Detect which cell encompasses the target text, then output its (x, y) center coordinate. 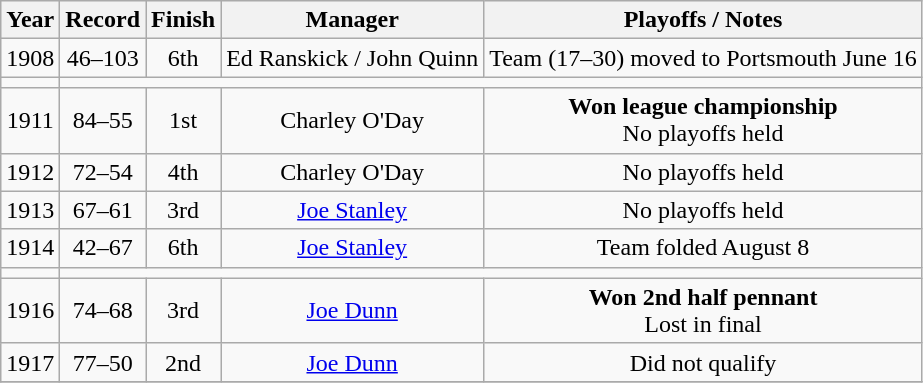
1916 (30, 310)
1917 (30, 362)
84–55 (103, 120)
1912 (30, 172)
Won 2nd half pennantLost in final (704, 310)
Won league championshipNo playoffs held (704, 120)
Did not qualify (704, 362)
1911 (30, 120)
Playoffs / Notes (704, 20)
74–68 (103, 310)
2nd (184, 362)
1st (184, 120)
Ed Ranskick / John Quinn (352, 58)
1913 (30, 210)
1908 (30, 58)
Finish (184, 20)
67–61 (103, 210)
Record (103, 20)
46–103 (103, 58)
Team (17–30) moved to Portsmouth June 16 (704, 58)
Manager (352, 20)
42–67 (103, 248)
Team folded August 8 (704, 248)
1914 (30, 248)
Year (30, 20)
4th (184, 172)
72–54 (103, 172)
77–50 (103, 362)
